Return (x, y) of the center of cell containing provided text 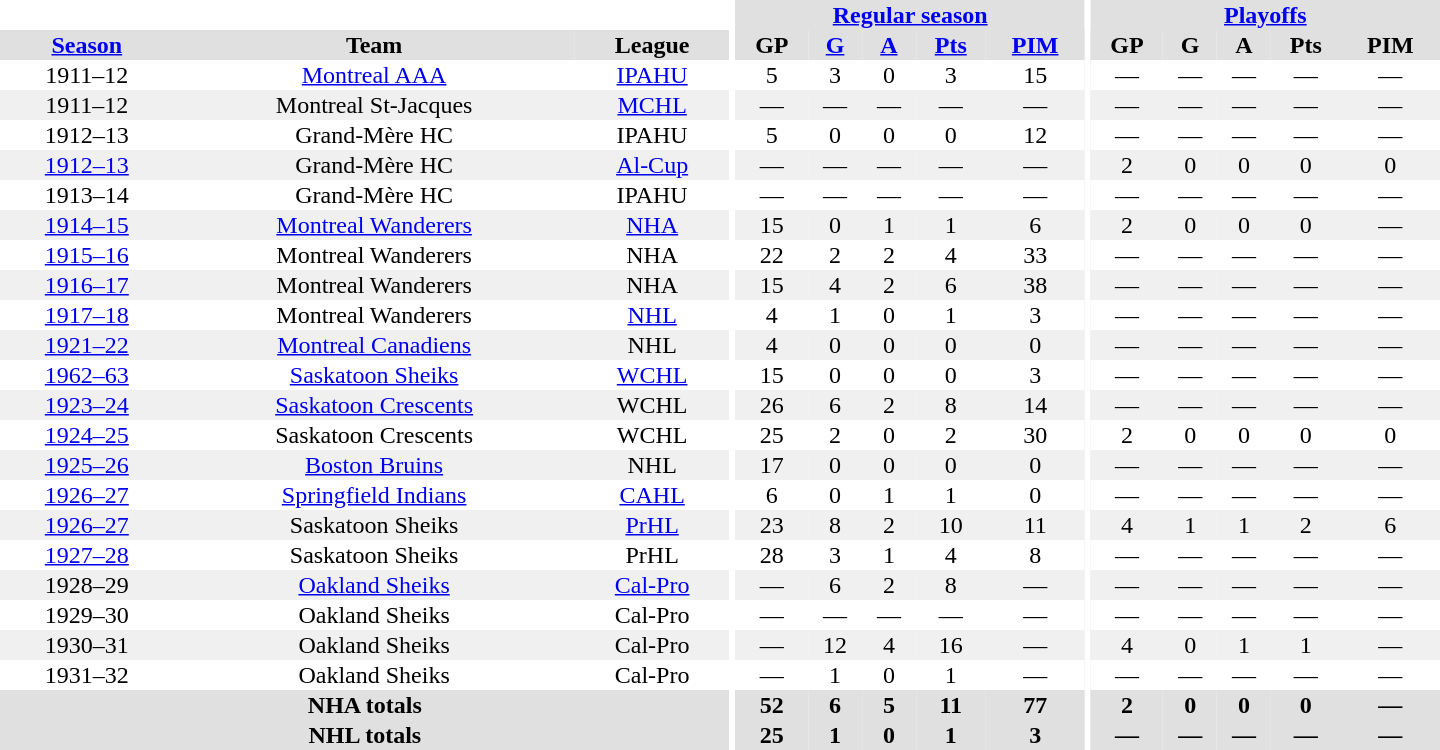
17 (772, 465)
1931–32 (87, 675)
1923–24 (87, 405)
1929–30 (87, 615)
1928–29 (87, 585)
League (652, 45)
52 (772, 705)
38 (1036, 285)
16 (951, 645)
Montreal St-Jacques (374, 105)
Boston Bruins (374, 465)
1921–22 (87, 345)
MCHL (652, 105)
1962–63 (87, 375)
Season (87, 45)
Montreal Canadiens (374, 345)
1913–14 (87, 195)
33 (1036, 255)
14 (1036, 405)
Playoffs (1266, 15)
26 (772, 405)
Regular season (910, 15)
1924–25 (87, 435)
1916–17 (87, 285)
1914–15 (87, 225)
1927–28 (87, 555)
NHA totals (365, 705)
23 (772, 525)
Springfield Indians (374, 495)
1925–26 (87, 465)
CAHL (652, 495)
Team (374, 45)
1915–16 (87, 255)
NHL totals (365, 735)
1917–18 (87, 315)
22 (772, 255)
30 (1036, 435)
Al-Cup (652, 165)
28 (772, 555)
Montreal AAA (374, 75)
1930–31 (87, 645)
77 (1036, 705)
10 (951, 525)
